Return (X, Y) of the center of cell containing provided text 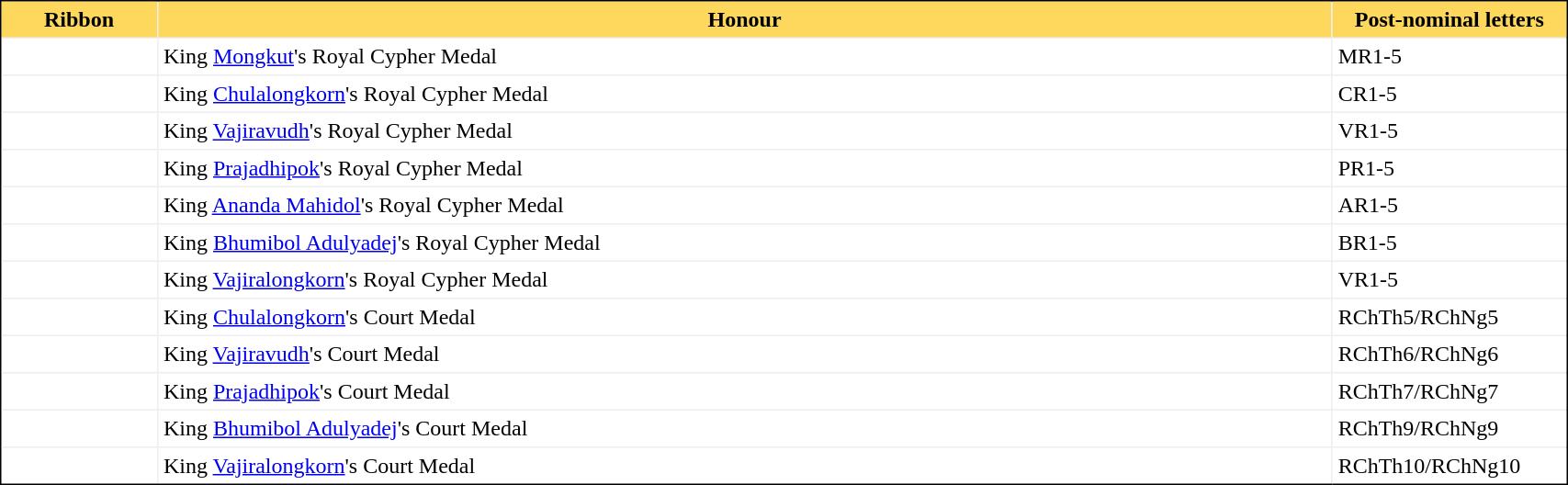
MR1-5 (1450, 56)
King Vajiralongkorn's Court Medal (744, 466)
RChTh7/RChNg7 (1450, 391)
King Mongkut's Royal Cypher Medal (744, 56)
King Vajiravudh's Court Medal (744, 354)
RChTh9/RChNg9 (1450, 428)
CR1-5 (1450, 94)
RChTh10/RChNg10 (1450, 466)
RChTh6/RChNg6 (1450, 354)
King Chulalongkorn's Royal Cypher Medal (744, 94)
PR1-5 (1450, 168)
King Bhumibol Adulyadej's Court Medal (744, 428)
RChTh5/RChNg5 (1450, 317)
King Prajadhipok's Court Medal (744, 391)
King Prajadhipok's Royal Cypher Medal (744, 168)
AR1-5 (1450, 205)
King Bhumibol Adulyadej's Royal Cypher Medal (744, 242)
Honour (744, 19)
Post-nominal letters (1450, 19)
King Vajiravudh's Royal Cypher Medal (744, 130)
BR1-5 (1450, 242)
King Ananda Mahidol's Royal Cypher Medal (744, 205)
King Chulalongkorn's Court Medal (744, 317)
Ribbon (79, 19)
King Vajiralongkorn's Royal Cypher Medal (744, 279)
